From the cell containing the given text, extract its center point as [x, y] coordinate. 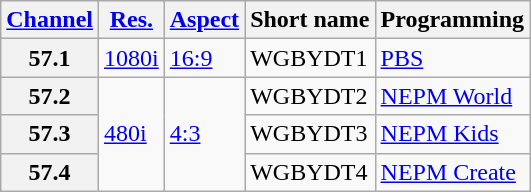
Channel [50, 20]
NEPM Kids [452, 134]
57.1 [50, 58]
16:9 [204, 58]
4:3 [204, 134]
WGBYDT2 [310, 96]
PBS [452, 58]
57.3 [50, 134]
WGBYDT3 [310, 134]
480i [132, 134]
Programming [452, 20]
WGBYDT1 [310, 58]
1080i [132, 58]
NEPM World [452, 96]
Aspect [204, 20]
NEPM Create [452, 172]
57.2 [50, 96]
57.4 [50, 172]
Res. [132, 20]
WGBYDT4 [310, 172]
Short name [310, 20]
